Return [x, y] of the center of cell containing provided text 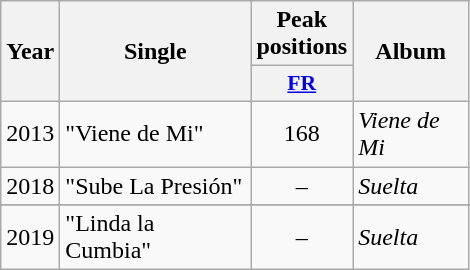
Year [30, 52]
2019 [30, 238]
Album [411, 52]
FR [302, 84]
"Sube La Presión" [156, 185]
Single [156, 52]
2018 [30, 185]
"Linda la Cumbia" [156, 238]
"Viene de Mi" [156, 134]
168 [302, 134]
Viene de Mi [411, 134]
2013 [30, 134]
Peak positions [302, 34]
